Find where the given text appears and provide that cell's center as (X, Y) coordinate. 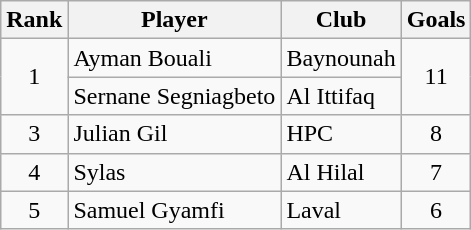
Laval (341, 210)
8 (436, 134)
Sylas (174, 172)
Ayman Bouali (174, 58)
7 (436, 172)
Player (174, 20)
4 (34, 172)
HPC (341, 134)
Al Ittifaq (341, 96)
1 (34, 77)
Julian Gil (174, 134)
Rank (34, 20)
Samuel Gyamfi (174, 210)
Baynounah (341, 58)
5 (34, 210)
3 (34, 134)
6 (436, 210)
Goals (436, 20)
Sernane Segniagbeto (174, 96)
Club (341, 20)
11 (436, 77)
Al Hilal (341, 172)
